From the cell containing the given text, extract its center point as [X, Y] coordinate. 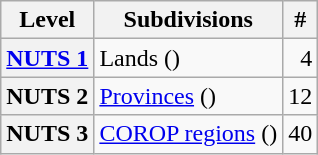
# [300, 20]
Provinces () [188, 96]
NUTS 2 [48, 96]
12 [300, 96]
Subdivisions [188, 20]
40 [300, 134]
NUTS 1 [48, 58]
Lands () [188, 58]
Level [48, 20]
NUTS 3 [48, 134]
COROP regions () [188, 134]
4 [300, 58]
